Identify which cell holds the provided text, then report its (X, Y) central coordinate. 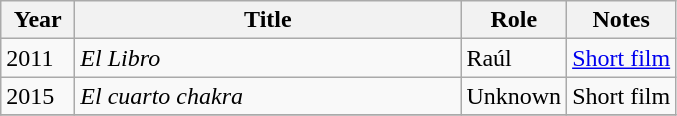
2015 (38, 96)
Role (514, 20)
Notes (622, 20)
2011 (38, 58)
Year (38, 20)
El Libro (268, 58)
El cuarto chakra (268, 96)
Title (268, 20)
Unknown (514, 96)
Raúl (514, 58)
